Determine the (X, Y) coordinate at the center of the cell enclosing the given text.  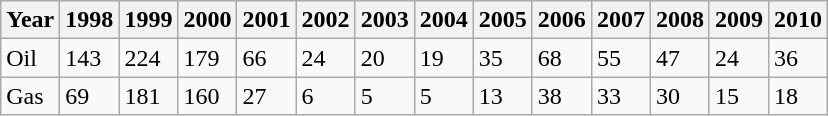
33 (620, 96)
181 (148, 96)
2010 (798, 20)
68 (562, 58)
2004 (444, 20)
2008 (680, 20)
160 (208, 96)
Year (30, 20)
20 (384, 58)
2000 (208, 20)
66 (266, 58)
143 (90, 58)
15 (738, 96)
2005 (502, 20)
179 (208, 58)
27 (266, 96)
47 (680, 58)
30 (680, 96)
2003 (384, 20)
Gas (30, 96)
224 (148, 58)
1999 (148, 20)
19 (444, 58)
2007 (620, 20)
1998 (90, 20)
2006 (562, 20)
36 (798, 58)
2002 (326, 20)
2009 (738, 20)
55 (620, 58)
69 (90, 96)
35 (502, 58)
2001 (266, 20)
6 (326, 96)
Oil (30, 58)
38 (562, 96)
13 (502, 96)
18 (798, 96)
